Extract the [x, y] coordinate from the center of the cell holding the provided text.  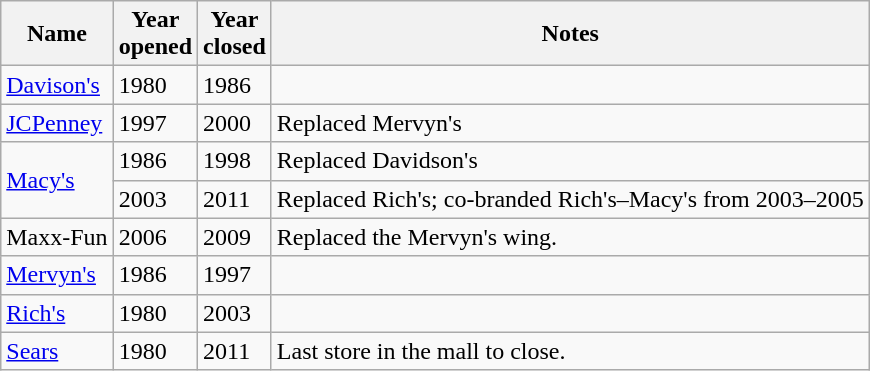
2009 [235, 237]
1998 [235, 161]
Replaced Davidson's [570, 161]
2006 [155, 237]
Last store in the mall to close. [570, 351]
Rich's [57, 313]
Notes [570, 34]
Yearclosed [235, 34]
Replaced Rich's; co-branded Rich's–Macy's from 2003–2005 [570, 199]
Sears [57, 351]
Replaced Mervyn's [570, 123]
Maxx-Fun [57, 237]
Macy's [57, 180]
JCPenney [57, 123]
Name [57, 34]
Mervyn's [57, 275]
2000 [235, 123]
Replaced the Mervyn's wing. [570, 237]
Davison's [57, 85]
Yearopened [155, 34]
